Return [x, y] of the center of cell containing provided text 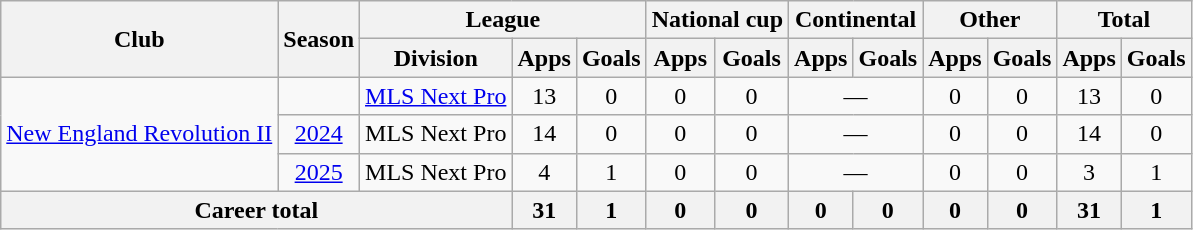
New England Revolution II [140, 134]
2024 [319, 134]
League [504, 20]
3 [1089, 172]
2025 [319, 172]
Season [319, 39]
Club [140, 39]
Career total [256, 210]
Total [1124, 20]
Other [990, 20]
National cup [717, 20]
Division [436, 58]
Continental [856, 20]
4 [544, 172]
